Capture the cell that displays the provided text and extract its [x, y] central coordinate. 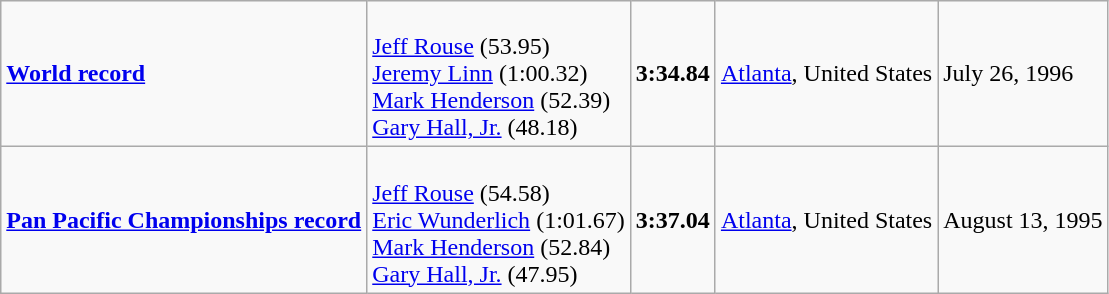
Jeff Rouse (53.95) Jeremy Linn (1:00.32)Mark Henderson (52.39)Gary Hall, Jr. (48.18) [499, 74]
3:37.04 [672, 220]
3:34.84 [672, 74]
Jeff Rouse (54.58) Eric Wunderlich (1:01.67) Mark Henderson (52.84) Gary Hall, Jr. (47.95) [499, 220]
World record [184, 74]
August 13, 1995 [1023, 220]
July 26, 1996 [1023, 74]
Pan Pacific Championships record [184, 220]
